From the cell containing the given text, extract its center point as (x, y) coordinate. 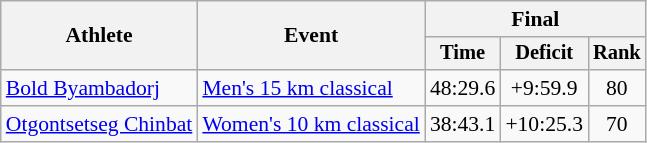
80 (617, 88)
70 (617, 124)
Men's 15 km classical (311, 88)
Event (311, 36)
Athlete (100, 36)
Final (536, 19)
38:43.1 (462, 124)
+10:25.3 (544, 124)
Deficit (544, 54)
Bold Byambadorj (100, 88)
Otgontsetseg Chinbat (100, 124)
48:29.6 (462, 88)
Time (462, 54)
+9:59.9 (544, 88)
Women's 10 km classical (311, 124)
Rank (617, 54)
